Capture the cell that displays the provided text and extract its [x, y] central coordinate. 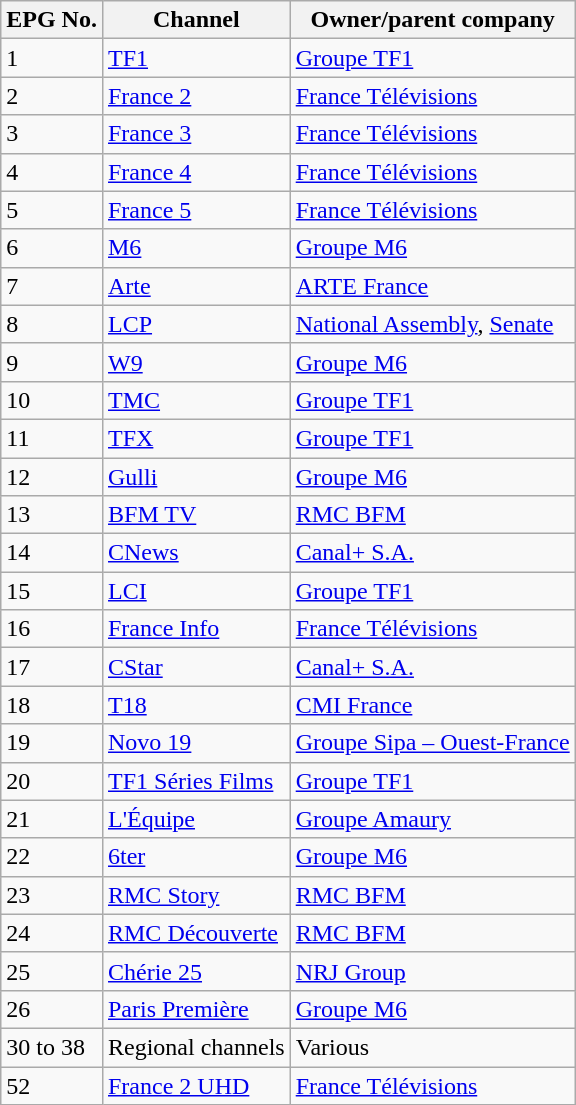
NRJ Group [432, 971]
France 2 UHD [196, 1085]
CMI France [432, 705]
30 to 38 [52, 1047]
France 2 [196, 96]
Paris Première [196, 1009]
TF1 Séries Films [196, 781]
21 [52, 819]
Groupe Amaury [432, 819]
RMC Découverte [196, 933]
15 [52, 591]
L'Équipe [196, 819]
18 [52, 705]
16 [52, 629]
France 3 [196, 134]
6 [52, 248]
Owner/parent company [432, 20]
National Assembly, Senate [432, 324]
3 [52, 134]
France 5 [196, 210]
T18 [196, 705]
19 [52, 743]
1 [52, 58]
4 [52, 172]
CNews [196, 553]
M6 [196, 248]
CStar [196, 667]
W9 [196, 362]
Gulli [196, 477]
25 [52, 971]
EPG No. [52, 20]
17 [52, 667]
LCP [196, 324]
5 [52, 210]
France Info [196, 629]
ARTE France [432, 286]
11 [52, 438]
8 [52, 324]
Arte [196, 286]
26 [52, 1009]
10 [52, 400]
52 [52, 1085]
7 [52, 286]
12 [52, 477]
Channel [196, 20]
TFX [196, 438]
14 [52, 553]
RMC Story [196, 895]
Groupe Sipa – Ouest-France [432, 743]
2 [52, 96]
TF1 [196, 58]
France 4 [196, 172]
Various [432, 1047]
Regional channels [196, 1047]
23 [52, 895]
Chérie 25 [196, 971]
TMC [196, 400]
Novo 19 [196, 743]
22 [52, 857]
LCI [196, 591]
24 [52, 933]
BFM TV [196, 515]
13 [52, 515]
9 [52, 362]
20 [52, 781]
6ter [196, 857]
